Identify which cell holds the provided text, then report its (X, Y) central coordinate. 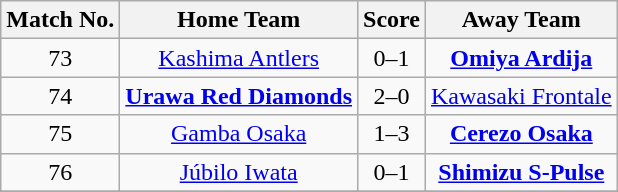
Kashima Antlers (239, 58)
Júbilo Iwata (239, 172)
Away Team (521, 20)
Urawa Red Diamonds (239, 96)
Kawasaki Frontale (521, 96)
Cerezo Osaka (521, 134)
Match No. (60, 20)
2–0 (392, 96)
Omiya Ardija (521, 58)
Shimizu S-Pulse (521, 172)
1–3 (392, 134)
Gamba Osaka (239, 134)
73 (60, 58)
74 (60, 96)
76 (60, 172)
75 (60, 134)
Score (392, 20)
Home Team (239, 20)
